Scan for the cell matching the given text and deliver its (X, Y) coordinate at center. 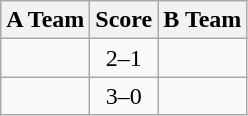
Score (124, 20)
3–0 (124, 96)
A Team (46, 20)
2–1 (124, 58)
B Team (202, 20)
